Pinpoint the cell where the given text exists, returning its [x, y] midpoint coordinate. 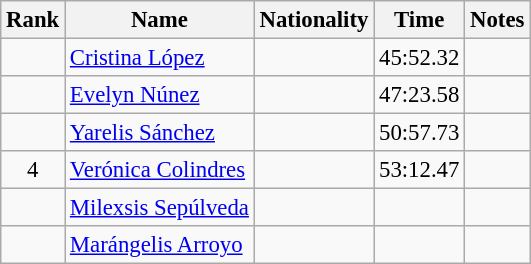
Name [160, 20]
45:52.32 [420, 58]
53:12.47 [420, 170]
Milexsis Sepúlveda [160, 208]
Nationality [314, 20]
Cristina López [160, 58]
Verónica Colindres [160, 170]
50:57.73 [420, 133]
47:23.58 [420, 95]
Yarelis Sánchez [160, 133]
Evelyn Núnez [160, 95]
Rank [33, 20]
Marángelis Arroyo [160, 245]
Notes [498, 20]
Time [420, 20]
4 [33, 170]
